For the text-containing cell, return its midpoint in [X, Y] coordinate format. 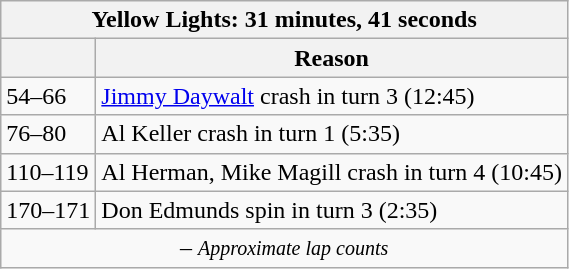
54–66 [48, 96]
76–80 [48, 134]
170–171 [48, 210]
Yellow Lights: 31 minutes, 41 seconds [284, 20]
– Approximate lap counts [284, 248]
Reason [332, 58]
110–119 [48, 172]
Al Keller crash in turn 1 (5:35) [332, 134]
Jimmy Daywalt crash in turn 3 (12:45) [332, 96]
Don Edmunds spin in turn 3 (2:35) [332, 210]
Al Herman, Mike Magill crash in turn 4 (10:45) [332, 172]
